Detect which cell encompasses the target text, then output its [X, Y] center coordinate. 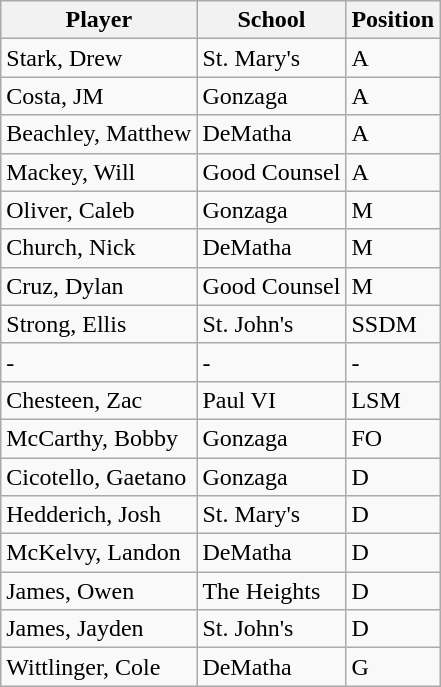
Strong, Ellis [99, 324]
G [393, 667]
Beachley, Matthew [99, 134]
The Heights [272, 591]
School [272, 20]
LSM [393, 400]
Oliver, Caleb [99, 210]
SSDM [393, 324]
Church, Nick [99, 248]
Hedderich, Josh [99, 515]
James, Owen [99, 591]
Position [393, 20]
Cruz, Dylan [99, 286]
FO [393, 438]
Costa, JM [99, 96]
McCarthy, Bobby [99, 438]
McKelvy, Landon [99, 553]
Mackey, Will [99, 172]
Paul VI [272, 400]
James, Jayden [99, 629]
Stark, Drew [99, 58]
Player [99, 20]
Cicotello, Gaetano [99, 477]
Wittlinger, Cole [99, 667]
Chesteen, Zac [99, 400]
